Provide the [X, Y] coordinate of the cell's center where the given text is located.  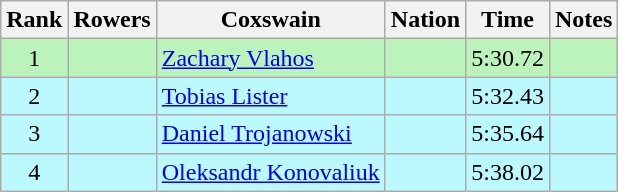
Daniel Trojanowski [270, 134]
3 [34, 134]
Oleksandr Konovaliuk [270, 172]
2 [34, 96]
5:32.43 [508, 96]
Tobias Lister [270, 96]
Nation [425, 20]
Rowers [112, 20]
1 [34, 58]
5:35.64 [508, 134]
Rank [34, 20]
Time [508, 20]
Notes [583, 20]
5:30.72 [508, 58]
5:38.02 [508, 172]
Zachary Vlahos [270, 58]
4 [34, 172]
Coxswain [270, 20]
